From the cell containing the given text, extract its center point as (X, Y) coordinate. 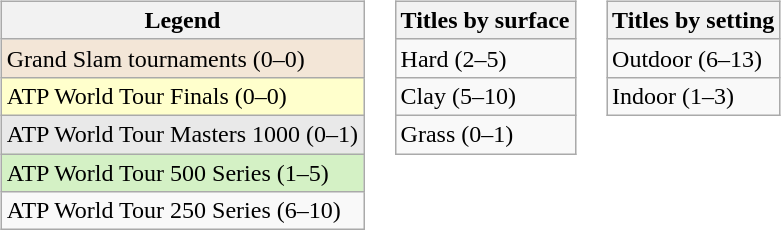
Indoor (1–3) (694, 96)
Outdoor (6–13) (694, 58)
ATP World Tour 250 Series (6–10) (182, 211)
Grass (0–1) (485, 134)
Hard (2–5) (485, 58)
ATP World Tour Finals (0–0) (182, 96)
Titles by surface (485, 20)
Legend (182, 20)
Grand Slam tournaments (0–0) (182, 58)
ATP World Tour 500 Series (1–5) (182, 173)
ATP World Tour Masters 1000 (0–1) (182, 134)
Titles by setting (694, 20)
Clay (5–10) (485, 96)
